Locate the cell with the specified text and output its [x, y] center coordinate. 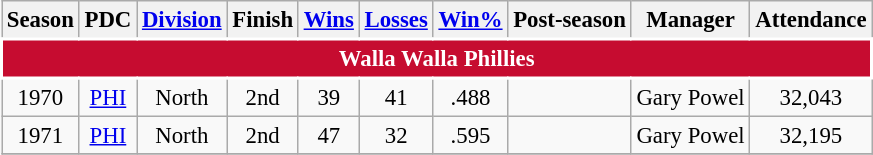
32 [396, 136]
.595 [470, 136]
.488 [470, 97]
Division [182, 20]
39 [328, 97]
47 [328, 136]
Attendance [811, 20]
1971 [41, 136]
32,195 [811, 136]
Season [41, 20]
Manager [690, 20]
Finish [262, 20]
PDC [108, 20]
Walla Walla Phillies [437, 58]
Losses [396, 20]
1970 [41, 97]
41 [396, 97]
Wins [328, 20]
Post-season [570, 20]
Win% [470, 20]
32,043 [811, 97]
